Determine the [X, Y] coordinate at the center of the cell enclosing the given text.  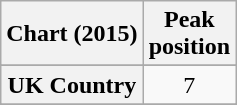
Chart (2015) [72, 34]
UK Country [72, 85]
Peak position [189, 34]
7 [189, 85]
